Pinpoint the cell where the given text exists, returning its (x, y) midpoint coordinate. 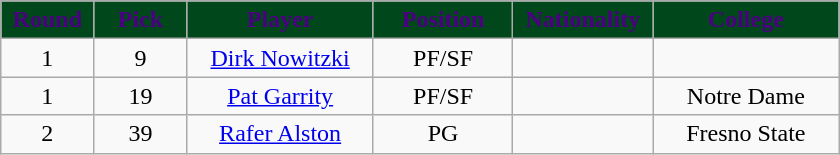
2 (48, 134)
Notre Dame (746, 96)
Rafer Alston (280, 134)
Pat Garrity (280, 96)
PG (443, 134)
College (746, 20)
Nationality (583, 20)
Fresno State (746, 134)
39 (140, 134)
Position (443, 20)
Round (48, 20)
Pick (140, 20)
Dirk Nowitzki (280, 58)
9 (140, 58)
19 (140, 96)
Player (280, 20)
